Return [x, y] of the center of cell containing provided text 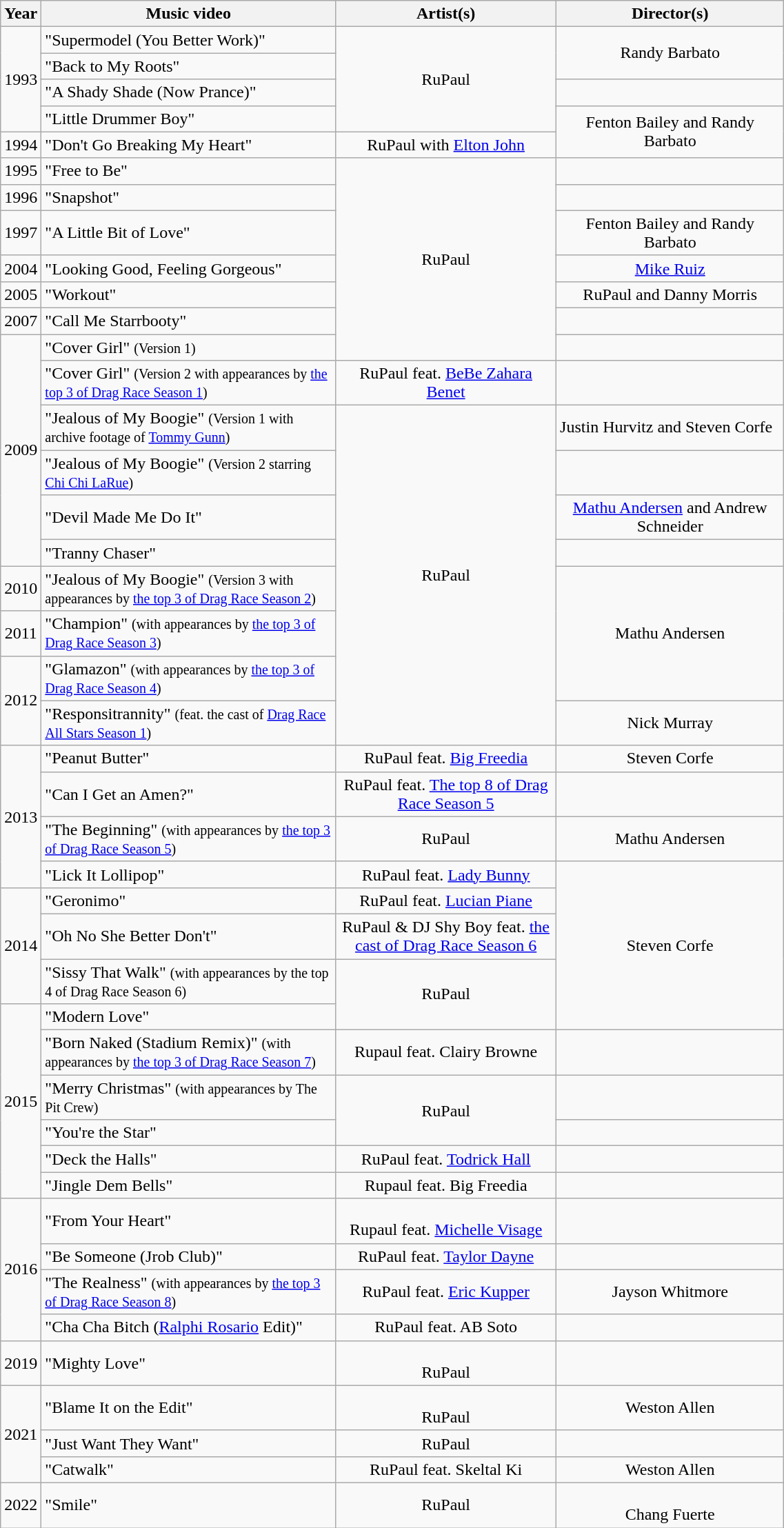
"A Little Bit of Love" [189, 233]
RuPaul feat. Todrick Hall [446, 1159]
"Jealous of My Boogie" (Version 2 starring Chi Chi LaRue) [189, 473]
"Merry Christmas" (with appearances by The Pit Crew) [189, 1098]
"Champion" (with appearances by the top 3 of Drag Race Season 3) [189, 633]
"Glamazon" (with appearances by the top 3 of Drag Race Season 4) [189, 678]
"Looking Good, Feeling Gorgeous" [189, 268]
2016 [21, 1269]
2019 [21, 1363]
"Be Someone (Jrob Club)" [189, 1256]
1994 [21, 145]
"Free to Be" [189, 171]
2013 [21, 816]
RuPaul feat. Eric Kupper [446, 1292]
"Blame It on the Edit" [189, 1408]
"Lick It Lollipop" [189, 874]
"Smile" [189, 1505]
"Jealous of My Boogie" (Version 1 with archive footage of Tommy Gunn) [189, 428]
2015 [21, 1101]
Mathu Andersen and Andrew Schneider [670, 517]
"The Beginning" (with appearances by the top 3 of Drag Race Season 5) [189, 838]
"The Realness" (with appearances by the top 3 of Drag Race Season 8) [189, 1292]
2004 [21, 268]
"Responsitrannity" (feat. the cast of Drag Race All Stars Season 1) [189, 723]
"Geronimo" [189, 901]
"Jealous of My Boogie" (Version 3 with appearances by the top 3 of Drag Race Season 2) [189, 589]
"Deck the Halls" [189, 1159]
RuPaul feat. The top 8 of Drag Race Season 5 [446, 794]
RuPaul with Elton John [446, 145]
"Born Naked (Stadium Remix)" (with appearances by the top 3 of Drag Race Season 7) [189, 1052]
"Supermodel (You Better Work)" [189, 40]
Director(s) [670, 14]
2009 [21, 450]
"Mighty Love" [189, 1363]
"Little Drummer Boy" [189, 119]
Artist(s) [446, 14]
"Snapshot" [189, 197]
RuPaul and Danny Morris [670, 294]
2007 [21, 321]
RuPaul feat. BeBe Zahara Benet [446, 383]
2005 [21, 294]
RuPaul feat. Lady Bunny [446, 874]
"Call Me Starrbooty" [189, 321]
2014 [21, 945]
1997 [21, 233]
Randy Barbato [670, 53]
"Cover Girl" (Version 1) [189, 347]
1995 [21, 171]
"Back to My Roots" [189, 66]
RuPaul feat. Taylor Dayne [446, 1256]
RuPaul & DJ Shy Boy feat. the cast of Drag Race Season 6 [446, 936]
Justin Hurvitz and Steven Corfe [670, 428]
Rupaul feat. Big Freedia [446, 1185]
"Modern Love" [189, 1017]
"Jingle Dem Bells" [189, 1185]
RuPaul feat. AB Soto [446, 1327]
"Workout" [189, 294]
Chang Fuerte [670, 1505]
"Don't Go Breaking My Heart" [189, 145]
"Sissy That Walk" (with appearances by the top 4 of Drag Race Season 6) [189, 981]
2022 [21, 1505]
"Catwalk" [189, 1469]
Rupaul feat. Michelle Visage [446, 1220]
1993 [21, 79]
"You're the Star" [189, 1133]
"Devil Made Me Do It" [189, 517]
Music video [189, 14]
"Just Want They Want" [189, 1443]
2021 [21, 1434]
Year [21, 14]
"Oh No She Better Don't" [189, 936]
"Tranny Chaser" [189, 553]
RuPaul feat. Big Freedia [446, 758]
RuPaul feat. Lucian Piane [446, 901]
"Can I Get an Amen?" [189, 794]
2011 [21, 633]
RuPaul feat. Skeltal Ki [446, 1469]
"Cover Girl" (Version 2 with appearances by the top 3 of Drag Race Season 1) [189, 383]
2010 [21, 589]
"From Your Heart" [189, 1220]
"Cha Cha Bitch (Ralphi Rosario Edit)" [189, 1327]
"A Shady Shade (Now Prance)" [189, 92]
Mike Ruiz [670, 268]
Jayson Whitmore [670, 1292]
Nick Murray [670, 723]
"Peanut Butter" [189, 758]
2012 [21, 701]
Rupaul feat. Clairy Browne [446, 1052]
1996 [21, 197]
